Identify which cell holds the provided text, then report its [X, Y] central coordinate. 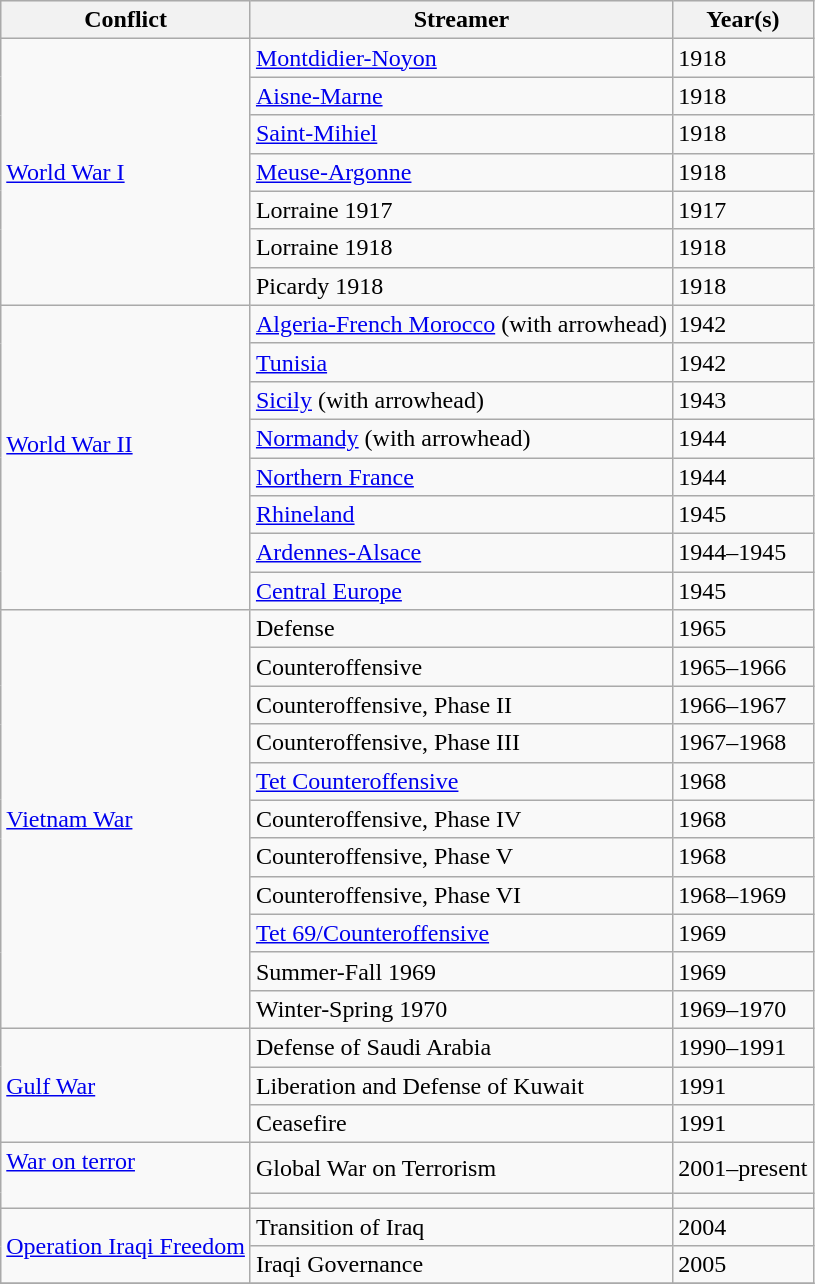
Rhineland [461, 515]
1967–1968 [743, 743]
2005 [743, 1265]
Year(s) [743, 20]
Counteroffensive, Phase V [461, 857]
Sicily (with arrowhead) [461, 400]
Summer-Fall 1969 [461, 971]
Lorraine 1918 [461, 248]
1990–1991 [743, 1047]
Saint-Mihiel [461, 134]
Counteroffensive, Phase VI [461, 895]
Counteroffensive, Phase III [461, 743]
Counteroffensive, Phase II [461, 705]
Global War on Terrorism [461, 1168]
Tet Counteroffensive [461, 781]
1943 [743, 400]
Counteroffensive, Phase IV [461, 819]
1965–1966 [743, 667]
Operation Iraqi Freedom [126, 1246]
Montdidier-Noyon [461, 58]
Liberation and Defense of Kuwait [461, 1085]
2004 [743, 1227]
Streamer [461, 20]
1966–1967 [743, 705]
1944–1945 [743, 553]
1965 [743, 629]
World War II [126, 457]
1917 [743, 210]
Conflict [126, 20]
1968–1969 [743, 895]
Iraqi Governance [461, 1265]
Winter-Spring 1970 [461, 1009]
Defense of Saudi Arabia [461, 1047]
Normandy (with arrowhead) [461, 438]
Lorraine 1917 [461, 210]
Counteroffensive [461, 667]
Defense [461, 629]
Central Europe [461, 591]
Transition of Iraq [461, 1227]
Algeria-French Morocco (with arrowhead) [461, 324]
Ceasefire [461, 1124]
1969–1970 [743, 1009]
Meuse-Argonne [461, 172]
Vietnam War [126, 820]
World War I [126, 172]
Aisne-Marne [461, 96]
Picardy 1918 [461, 286]
War on terror [126, 1176]
Ardennes-Alsace [461, 553]
Northern France [461, 477]
Tunisia [461, 362]
Gulf War [126, 1085]
Tet 69/Counteroffensive [461, 933]
2001–present [743, 1168]
